Detect which cell encompasses the target text, then output its (X, Y) center coordinate. 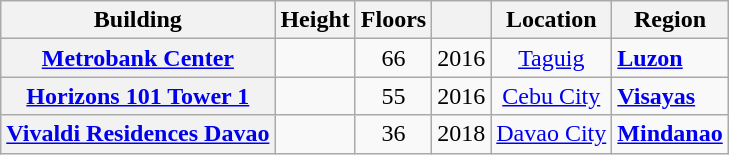
Taguig (552, 58)
Mindanao (670, 134)
2018 (462, 134)
Metrobank Center (138, 58)
Davao City (552, 134)
Height (315, 20)
36 (393, 134)
Visayas (670, 96)
Horizons 101 Tower 1 (138, 96)
Cebu City (552, 96)
Vivaldi Residences Davao (138, 134)
66 (393, 58)
Floors (393, 20)
Region (670, 20)
Luzon (670, 58)
55 (393, 96)
Building (138, 20)
Location (552, 20)
